Identify which cell holds the provided text, then report its (x, y) central coordinate. 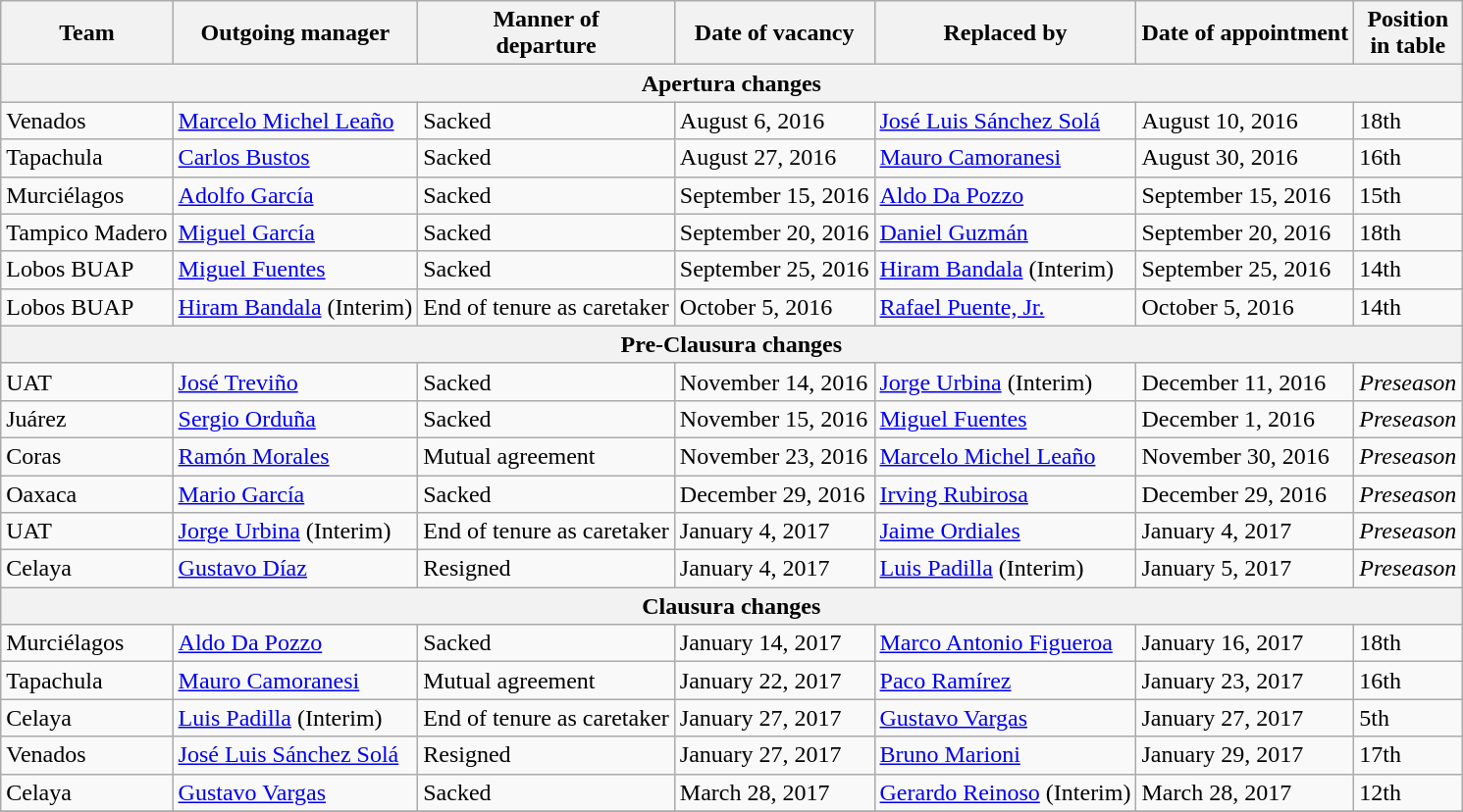
August 27, 2016 (774, 158)
January 23, 2017 (1245, 681)
Date of vacancy (774, 33)
Daniel Guzmán (1005, 232)
January 16, 2017 (1245, 643)
Adolfo García (295, 195)
Clausura changes (732, 606)
5th (1408, 718)
August 6, 2016 (774, 121)
Ramón Morales (295, 456)
Manner of departure (547, 33)
Replaced by (1005, 33)
Apertura changes (732, 83)
Outgoing manager (295, 33)
Pre-Clausura changes (732, 344)
January 14, 2017 (774, 643)
Date of appointment (1245, 33)
November 15, 2016 (774, 419)
12th (1408, 792)
Oaxaca (86, 493)
Position in table (1408, 33)
December 1, 2016 (1245, 419)
Marco Antonio Figueroa (1005, 643)
Carlos Bustos (295, 158)
Coras (86, 456)
August 30, 2016 (1245, 158)
Jaime Ordiales (1005, 532)
January 29, 2017 (1245, 755)
Rafael Puente, Jr. (1005, 307)
Sergio Orduña (295, 419)
15th (1408, 195)
17th (1408, 755)
November 30, 2016 (1245, 456)
November 14, 2016 (774, 381)
Tampico Madero (86, 232)
August 10, 2016 (1245, 121)
Mario García (295, 493)
José Treviño (295, 381)
Bruno Marioni (1005, 755)
January 22, 2017 (774, 681)
November 23, 2016 (774, 456)
December 11, 2016 (1245, 381)
Paco Ramírez (1005, 681)
January 5, 2017 (1245, 569)
Gustavo Díaz (295, 569)
Gerardo Reinoso (Interim) (1005, 792)
Juárez (86, 419)
Team (86, 33)
Irving Rubirosa (1005, 493)
Miguel García (295, 232)
